Find where the given text appears and provide that cell's center as [X, Y] coordinate. 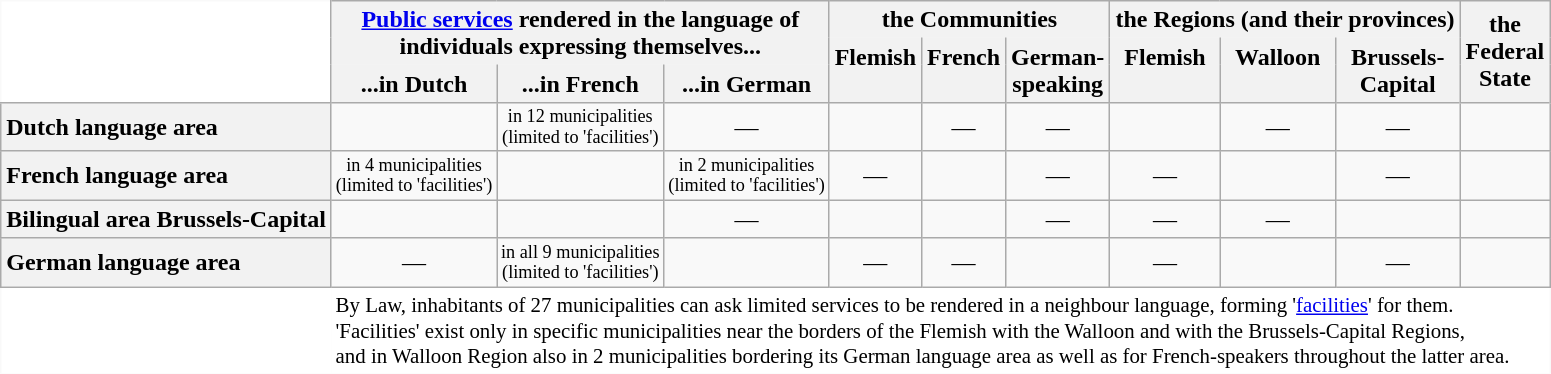
in 2 municipalities(limited to 'facilities') [746, 176]
in 12 municipalities(limited to 'facilities') [580, 126]
Dutch language area [166, 126]
French [964, 70]
German language area [166, 262]
Walloon [1278, 70]
...in Dutch [414, 84]
the Regions (and their provinces) [1285, 20]
French language area [166, 176]
Public services rendered in the language ofindividuals expressing themselves... [580, 33]
theFederalState [1505, 52]
in 4 municipalities(limited to 'facilities') [414, 176]
Bilingual area Brussels-Capital [166, 219]
...in German [746, 84]
the Communities [970, 20]
in all 9 municipalities(limited to 'facilities') [580, 262]
...in French [580, 84]
German-speaking [1058, 70]
Brussels-Capital [1398, 70]
